Locate the cell with the specified text and output its [x, y] center coordinate. 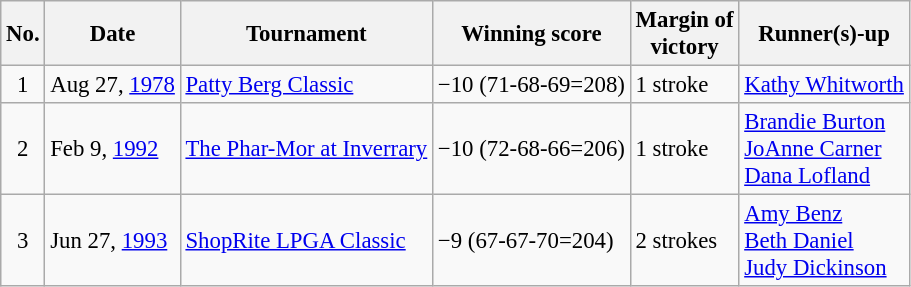
ShopRite LPGA Classic [306, 241]
Runner(s)-up [824, 34]
Aug 27, 1978 [112, 85]
Date [112, 34]
Winning score [532, 34]
−10 (71-68-69=208) [532, 85]
Tournament [306, 34]
1 [23, 85]
Patty Berg Classic [306, 85]
Jun 27, 1993 [112, 241]
Kathy Whitworth [824, 85]
−9 (67-67-70=204) [532, 241]
No. [23, 34]
Brandie Burton JoAnne Carner Dana Lofland [824, 149]
Margin ofvictory [684, 34]
Feb 9, 1992 [112, 149]
2 [23, 149]
The Phar-Mor at Inverrary [306, 149]
2 strokes [684, 241]
−10 (72-68-66=206) [532, 149]
3 [23, 241]
Amy Benz Beth Daniel Judy Dickinson [824, 241]
